Locate the cell with the specified text and output its (X, Y) center coordinate. 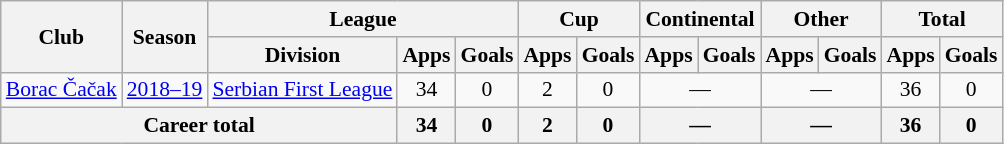
Continental (700, 19)
League (362, 19)
Other (820, 19)
Cup (578, 19)
Borac Čačak (62, 90)
Total (942, 19)
Season (165, 36)
Serbian First League (302, 90)
Club (62, 36)
Career total (200, 126)
2018–19 (165, 90)
Division (302, 55)
